Return the (X, Y) coordinate for the center point of the cell that contains the specified text.  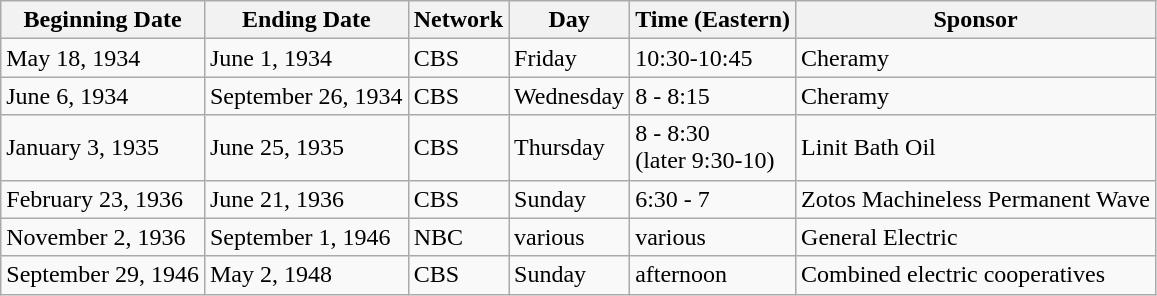
Sponsor (976, 20)
February 23, 1936 (103, 199)
January 3, 1935 (103, 148)
September 26, 1934 (306, 96)
June 6, 1934 (103, 96)
Linit Bath Oil (976, 148)
June 25, 1935 (306, 148)
May 2, 1948 (306, 275)
Ending Date (306, 20)
Zotos Machineless Permanent Wave (976, 199)
June 21, 1936 (306, 199)
Beginning Date (103, 20)
10:30-10:45 (713, 58)
September 29, 1946 (103, 275)
8 - 8:30(later 9:30-10) (713, 148)
Thursday (570, 148)
6:30 - 7 (713, 199)
Network (458, 20)
Friday (570, 58)
Combined electric cooperatives (976, 275)
8 - 8:15 (713, 96)
Wednesday (570, 96)
Time (Eastern) (713, 20)
afternoon (713, 275)
NBC (458, 237)
November 2, 1936 (103, 237)
May 18, 1934 (103, 58)
June 1, 1934 (306, 58)
September 1, 1946 (306, 237)
Day (570, 20)
General Electric (976, 237)
